Search for the cell housing the specified text and yield its [x, y] center coordinate. 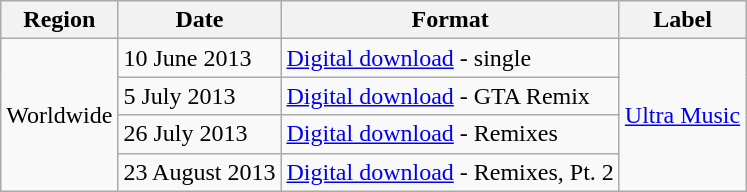
Label [682, 20]
Digital download - Remixes [450, 134]
Region [60, 20]
Date [200, 20]
23 August 2013 [200, 172]
Format [450, 20]
Digital download - Remixes, Pt. 2 [450, 172]
Digital download - single [450, 58]
Worldwide [60, 115]
10 June 2013 [200, 58]
26 July 2013 [200, 134]
Ultra Music [682, 115]
Digital download - GTA Remix [450, 96]
5 July 2013 [200, 96]
